Search for the cell housing the specified text and yield its [x, y] center coordinate. 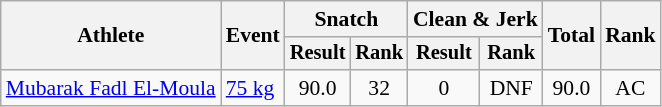
AC [630, 88]
Snatch [346, 19]
Athlete [111, 36]
Mubarak Fadl El-Moula [111, 88]
32 [379, 88]
75 kg [253, 88]
Event [253, 36]
DNF [512, 88]
Total [572, 36]
Clean & Jerk [476, 19]
0 [444, 88]
